Capture the cell that displays the provided text and extract its (x, y) central coordinate. 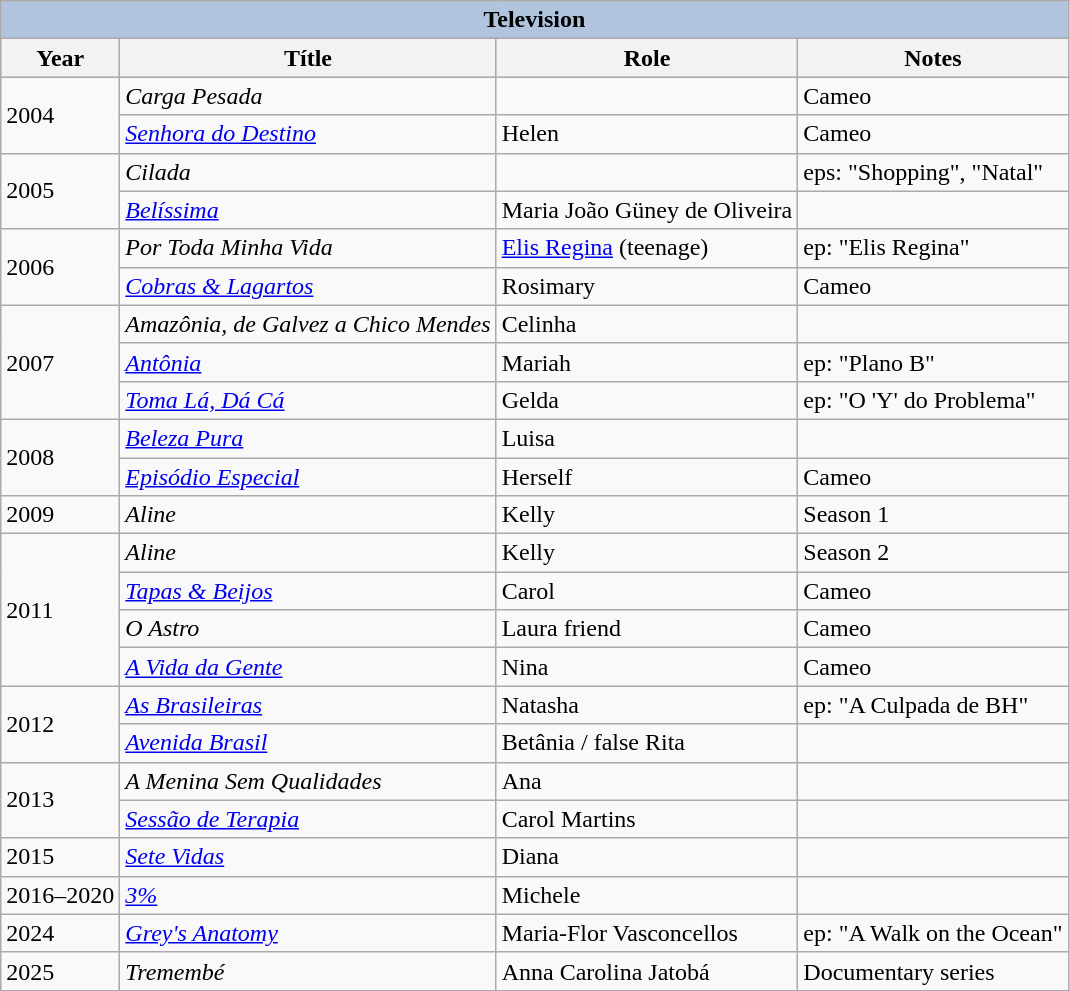
Luisa (647, 438)
Season 1 (933, 515)
eps: "Shopping", "Natal" (933, 172)
Laura friend (647, 629)
Documentary series (933, 971)
ep: "A Culpada de BH" (933, 705)
Helen (647, 134)
2016–2020 (60, 895)
3% (308, 895)
2015 (60, 857)
Television (534, 20)
Role (647, 58)
Beleza Pura (308, 438)
As Brasileiras (308, 705)
Belíssima (308, 210)
2006 (60, 267)
Títle (308, 58)
Sete Vidas (308, 857)
Celinha (647, 324)
2004 (60, 115)
Toma Lá, Dá Cá (308, 400)
Por Toda Minha Vida (308, 248)
Maria-Flor Vasconcellos (647, 933)
Season 2 (933, 553)
Year (60, 58)
Rosimary (647, 286)
Notes (933, 58)
Amazônia, de Galvez a Chico Mendes (308, 324)
Maria João Güney de Oliveira (647, 210)
2024 (60, 933)
Ana (647, 781)
Mariah (647, 362)
Michele (647, 895)
ep: "Elis Regina" (933, 248)
Tremembé (308, 971)
Carol (647, 591)
Avenida Brasil (308, 743)
2011 (60, 610)
Diana (647, 857)
Betânia / false Rita (647, 743)
A Vida da Gente (308, 667)
2012 (60, 724)
Tapas & Beijos (308, 591)
Antônia (308, 362)
A Menina Sem Qualidades (308, 781)
Carol Martins (647, 819)
Natasha (647, 705)
2025 (60, 971)
O Astro (308, 629)
Elis Regina (teenage) (647, 248)
Anna Carolina Jatobá (647, 971)
ep: "O 'Y' do Problema" (933, 400)
Senhora do Destino (308, 134)
Nina (647, 667)
Sessão de Terapia (308, 819)
2005 (60, 191)
Grey's Anatomy (308, 933)
Episódio Especial (308, 477)
Cilada (308, 172)
2009 (60, 515)
Herself (647, 477)
ep: "Plano B" (933, 362)
ep: "A Walk on the Ocean" (933, 933)
2007 (60, 362)
2008 (60, 457)
Carga Pesada (308, 96)
2013 (60, 800)
Cobras & Lagartos (308, 286)
Gelda (647, 400)
